Search for the cell housing the specified text and yield its (x, y) center coordinate. 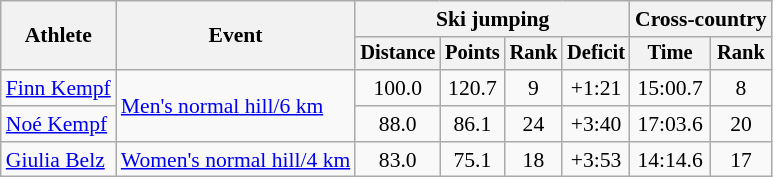
15:00.7 (670, 88)
Deficit (596, 54)
20 (740, 124)
Men's normal hill/6 km (236, 106)
Time (670, 54)
88.0 (398, 124)
Event (236, 36)
+1:21 (596, 88)
Noé Kempf (58, 124)
120.7 (472, 88)
Distance (398, 54)
Ski jumping (492, 19)
100.0 (398, 88)
8 (740, 88)
+3:40 (596, 124)
17:03.6 (670, 124)
86.1 (472, 124)
Cross-country (701, 19)
9 (534, 88)
Athlete (58, 36)
24 (534, 124)
Finn Kempf (58, 88)
Points (472, 54)
